Search for the cell housing the specified text and yield its [x, y] center coordinate. 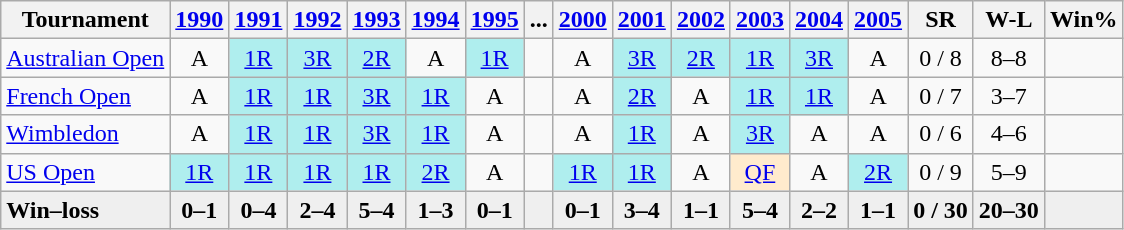
3–4 [642, 210]
Win% [1084, 20]
1994 [436, 20]
3–7 [1008, 96]
2003 [760, 20]
2001 [642, 20]
2002 [700, 20]
0 / 30 [941, 210]
0 / 9 [941, 172]
1–3 [436, 210]
1992 [318, 20]
2000 [582, 20]
4–6 [1008, 134]
0 / 8 [941, 58]
Australian Open [86, 58]
... [538, 20]
Tournament [86, 20]
8–8 [1008, 58]
2004 [818, 20]
French Open [86, 96]
QF [760, 172]
2–2 [818, 210]
0 / 7 [941, 96]
1993 [376, 20]
0–4 [258, 210]
Wimbledon [86, 134]
1995 [494, 20]
20–30 [1008, 210]
0 / 6 [941, 134]
Win–loss [86, 210]
SR [941, 20]
W-L [1008, 20]
2–4 [318, 210]
US Open [86, 172]
5–9 [1008, 172]
2005 [878, 20]
1991 [258, 20]
1990 [200, 20]
